Search for the cell housing the specified text and yield its [x, y] center coordinate. 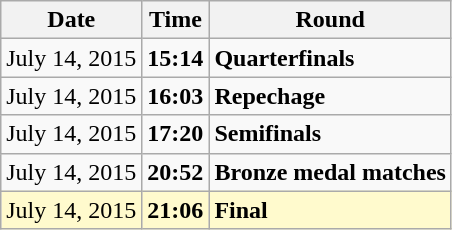
21:06 [176, 210]
16:03 [176, 96]
15:14 [176, 58]
20:52 [176, 172]
Final [330, 210]
17:20 [176, 134]
Semifinals [330, 134]
Round [330, 20]
Time [176, 20]
Quarterfinals [330, 58]
Date [72, 20]
Bronze medal matches [330, 172]
Repechage [330, 96]
